Provide the (X, Y) coordinate of the cell's center where the given text is located.  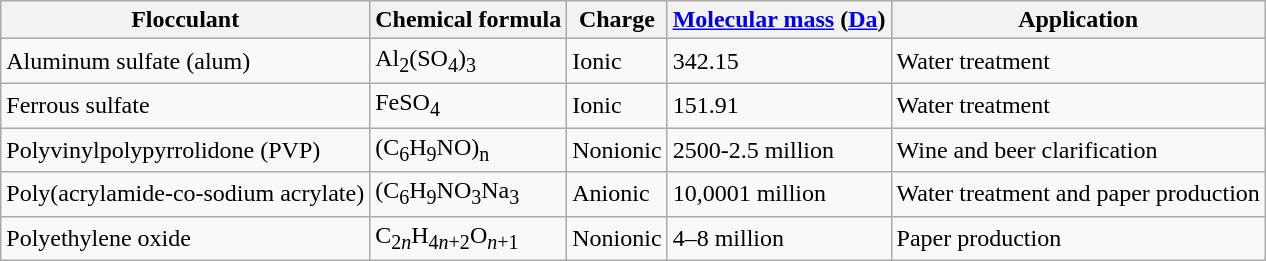
Aluminum sulfate (alum) (186, 61)
Al2(SO4)3 (468, 61)
Molecular mass (Da) (779, 20)
10,0001 million (779, 194)
Water treatment and paper production (1078, 194)
(C6H9NO3Na3 (468, 194)
Application (1078, 20)
Paper production (1078, 238)
C2nH4n+2On+1 (468, 238)
Ferrous sulfate (186, 105)
Wine and beer clarification (1078, 150)
Poly(acrylamide-co-sodium acrylate) (186, 194)
151.91 (779, 105)
Polyethylene oxide (186, 238)
Chemical formula (468, 20)
Polyvinylpolypyrrolidone (PVP) (186, 150)
(C6H9NO)n (468, 150)
FeSO4 (468, 105)
2500-2.5 million (779, 150)
342.15 (779, 61)
Charge (617, 20)
Flocculant (186, 20)
Anionic (617, 194)
4–8 million (779, 238)
